Pinpoint the cell where the given text exists, returning its [x, y] midpoint coordinate. 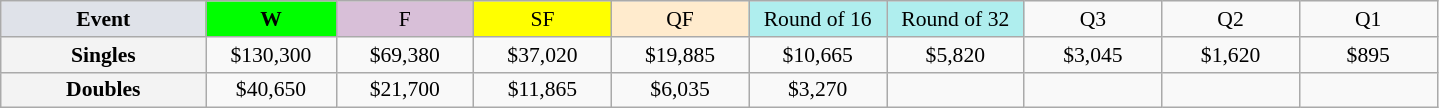
$19,885 [680, 55]
Doubles [104, 90]
Round of 16 [818, 19]
$21,700 [405, 90]
$10,665 [818, 55]
$895 [1368, 55]
$5,820 [955, 55]
F [405, 19]
$130,300 [271, 55]
Q3 [1093, 19]
$6,035 [680, 90]
$3,045 [1093, 55]
Q2 [1231, 19]
Singles [104, 55]
QF [680, 19]
W [271, 19]
$3,270 [818, 90]
$37,020 [543, 55]
$11,865 [543, 90]
Round of 32 [955, 19]
$1,620 [1231, 55]
SF [543, 19]
$40,650 [271, 90]
$69,380 [405, 55]
Q1 [1368, 19]
Event [104, 19]
